Output the [X, Y] coordinate of the center of the cell containing the given text.  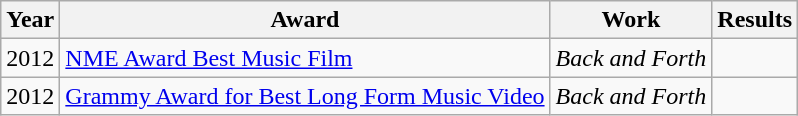
Grammy Award for Best Long Form Music Video [305, 96]
Work [631, 20]
Award [305, 20]
Results [755, 20]
Year [30, 20]
NME Award Best Music Film [305, 58]
